Pinpoint the cell where the given text exists, returning its [x, y] midpoint coordinate. 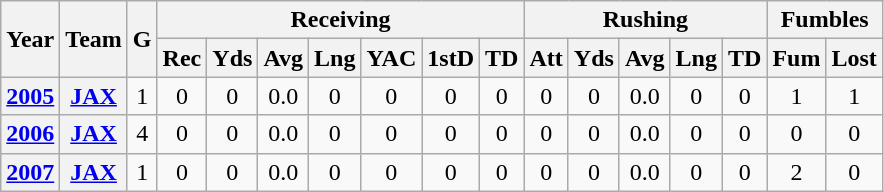
Lost [854, 58]
4 [142, 134]
Rushing [646, 20]
Rec [182, 58]
G [142, 39]
Att [546, 58]
YAC [392, 58]
2006 [30, 134]
Fum [796, 58]
Fumbles [824, 20]
2005 [30, 96]
1stD [451, 58]
Team [94, 39]
2007 [30, 172]
2 [796, 172]
Receiving [340, 20]
Year [30, 39]
